Provide the [X, Y] coordinate of the cell's center where the given text is located.  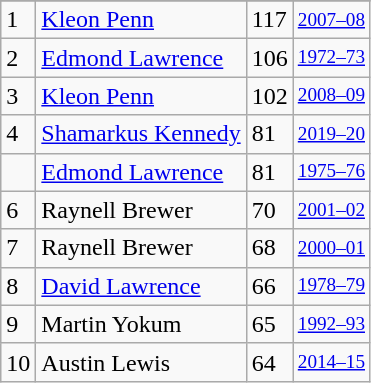
68 [270, 248]
65 [270, 324]
9 [18, 324]
106 [270, 58]
70 [270, 210]
2014–15 [331, 362]
1975–76 [331, 172]
2 [18, 58]
8 [18, 286]
6 [18, 210]
102 [270, 96]
2001–02 [331, 210]
10 [18, 362]
1972–73 [331, 58]
Shamarkus Kennedy [141, 134]
2007–08 [331, 20]
2000–01 [331, 248]
7 [18, 248]
Martin Yokum [141, 324]
2019–20 [331, 134]
1978–79 [331, 286]
4 [18, 134]
1992–93 [331, 324]
David Lawrence [141, 286]
66 [270, 286]
2008–09 [331, 96]
64 [270, 362]
1 [18, 20]
117 [270, 20]
Austin Lewis [141, 362]
3 [18, 96]
